Scan for the cell matching the given text and deliver its [X, Y] coordinate at center. 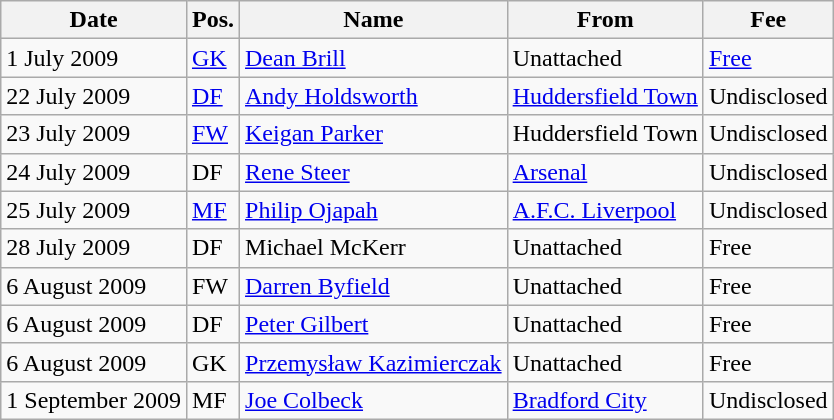
Rene Steer [374, 172]
28 July 2009 [94, 248]
Arsenal [605, 172]
1 July 2009 [94, 58]
22 July 2009 [94, 96]
Date [94, 20]
Bradford City [605, 400]
Name [374, 20]
24 July 2009 [94, 172]
Andy Holdsworth [374, 96]
Pos. [212, 20]
Joe Colbeck [374, 400]
25 July 2009 [94, 210]
Philip Ojapah [374, 210]
23 July 2009 [94, 134]
Fee [768, 20]
Przemysław Kazimierczak [374, 362]
Michael McKerr [374, 248]
1 September 2009 [94, 400]
Keigan Parker [374, 134]
Darren Byfield [374, 286]
Dean Brill [374, 58]
From [605, 20]
A.F.C. Liverpool [605, 210]
Peter Gilbert [374, 324]
